Find where the given text appears and provide that cell's center as [X, Y] coordinate. 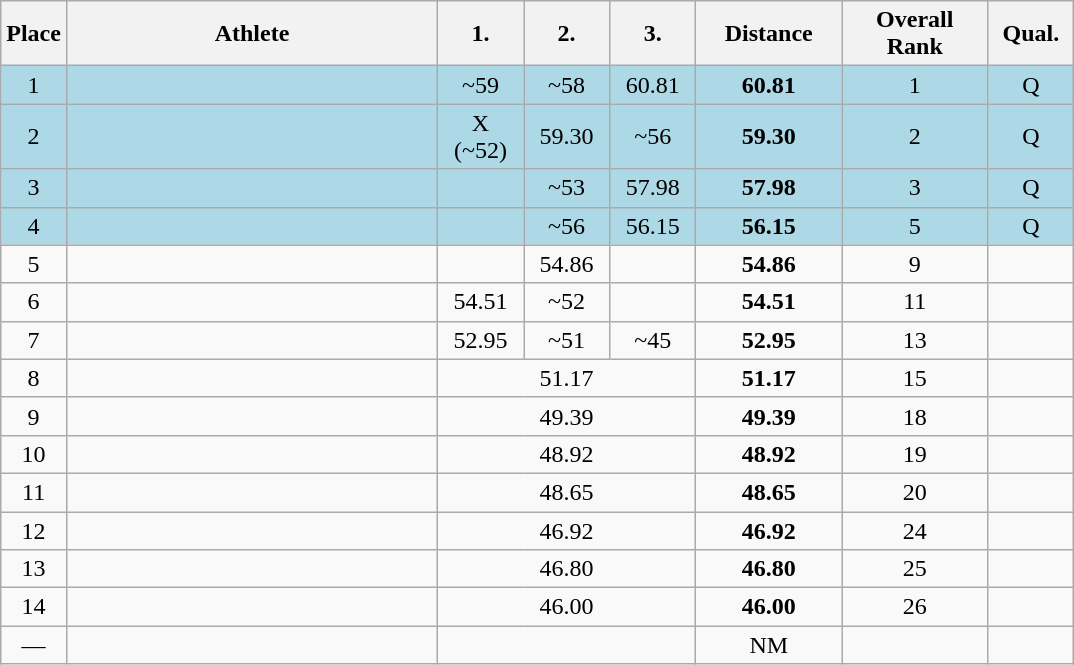
~58 [567, 85]
26 [915, 607]
~52 [567, 302]
~59 [481, 85]
Qual. [1031, 34]
8 [34, 378]
18 [915, 416]
4 [34, 226]
14 [34, 607]
1. [481, 34]
19 [915, 454]
6 [34, 302]
7 [34, 340]
NM [769, 645]
X (~52) [481, 136]
Overall Rank [915, 34]
12 [34, 531]
2. [567, 34]
25 [915, 569]
— [34, 645]
~45 [653, 340]
3. [653, 34]
24 [915, 531]
Place [34, 34]
Athlete [252, 34]
~53 [567, 188]
20 [915, 492]
Distance [769, 34]
10 [34, 454]
~51 [567, 340]
15 [915, 378]
